Search for the cell housing the specified text and yield its [X, Y] center coordinate. 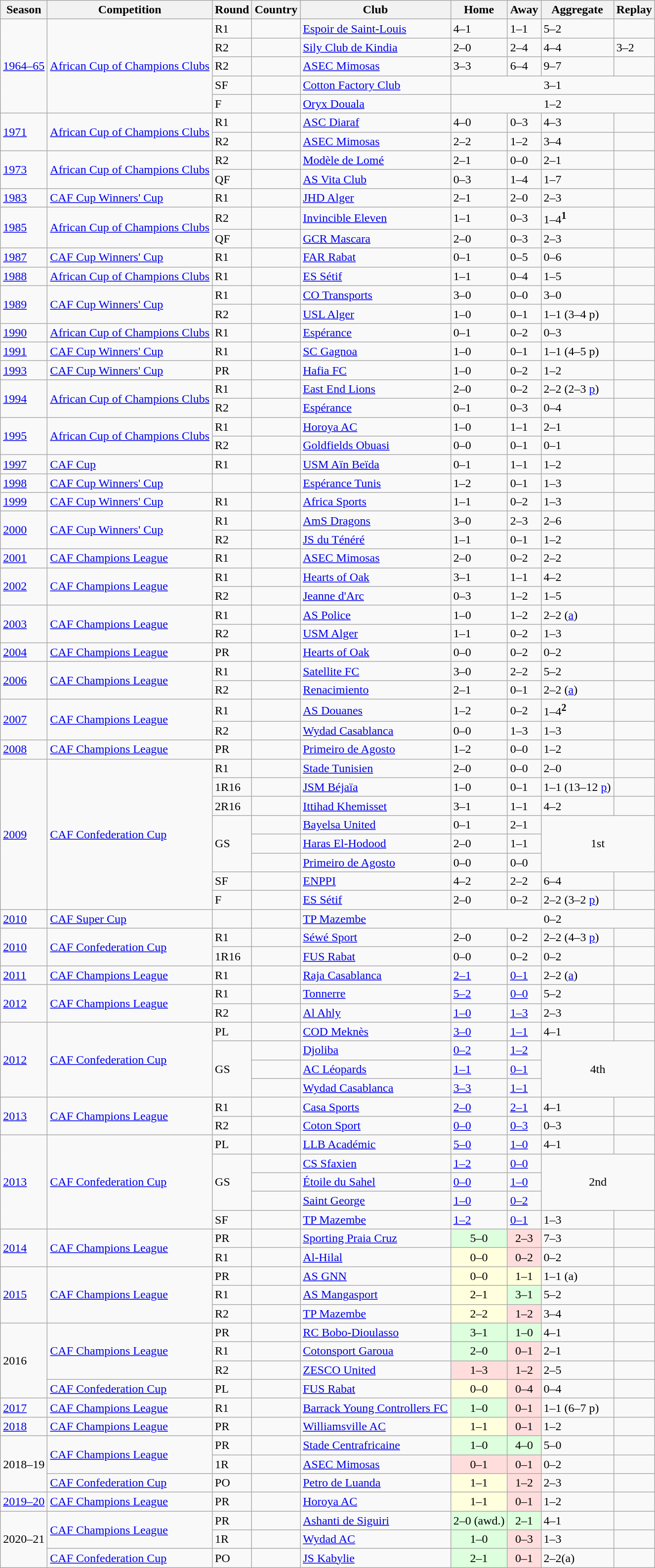
ASC Diaraf [375, 123]
2019–20 [24, 1502]
Williamsville AC [375, 1426]
0–5 [524, 257]
1971 [24, 132]
2000 [24, 530]
2004 [24, 652]
1997 [24, 464]
COD Meknès [375, 1032]
FAR Rabat [375, 257]
1–1 (4–5 p) [577, 351]
Saint George [375, 1201]
USM Alger [375, 633]
1999 [24, 502]
CO Transports [375, 295]
2–4 [524, 47]
AS GNN [375, 1276]
2R16 [232, 806]
USM Aïn Beïda [375, 464]
ENPPI [375, 881]
2018–19 [24, 1464]
Season [24, 10]
2009 [24, 834]
2008 [24, 749]
Aggregate [577, 10]
2007 [24, 720]
1987 [24, 257]
GCR Mascara [375, 239]
Competition [130, 10]
2018 [24, 1426]
Djoliba [375, 1050]
AS Vita Club [375, 179]
1964–65 [24, 66]
Away [524, 10]
Country [276, 10]
2002 [24, 586]
1988 [24, 276]
1991 [24, 351]
1–41 [577, 218]
2–2(a) [577, 1558]
JHD Alger [375, 198]
USL Alger [375, 314]
2–2 (2–3 p) [577, 389]
Espérance Tunis [375, 483]
ZESCO United [375, 1370]
Haras El-Hodood [375, 843]
Wydad AC [375, 1539]
0–6 [577, 257]
2015 [24, 1295]
1989 [24, 304]
Jeanne d'Arc [375, 596]
Al Ahly [375, 1013]
1–1 (13–12 p) [577, 787]
1985 [24, 227]
Replay [634, 10]
AS Police [375, 615]
1–1 (a) [577, 1276]
2–2 (4–3 p) [577, 938]
1st [598, 843]
Home [479, 10]
Raja Casablanca [375, 975]
Satellite FC [375, 671]
CAF Cup [130, 464]
Africa Sports [375, 502]
Hafia FC [375, 370]
Cotton Factory Club [375, 85]
Goldfields Obuasi [375, 446]
Oryx Douala [375, 104]
Stade Tunisien [375, 768]
Séwé Sport [375, 938]
1994 [24, 398]
Casa Sports [375, 1107]
JSM Béjaïa [375, 787]
RC Bobo-Dioulasso [375, 1332]
AS Mangasport [375, 1295]
Cotonsport Garoua [375, 1351]
3–2 [634, 47]
Espoir de Saint-Louis [375, 29]
2–6 [577, 521]
Coton Sport [375, 1125]
East End Lions [375, 389]
4–3 [577, 123]
AS Douanes [375, 710]
2017 [24, 1407]
1990 [24, 332]
Modèle de Lomé [375, 160]
1–1 (6–7 p) [577, 1407]
4–4 [577, 47]
7–3 [577, 1238]
1–4 [524, 179]
Bayelsa United [375, 825]
2011 [24, 975]
2–0 (awd.) [479, 1521]
Barrack Young Controllers FC [375, 1407]
2003 [24, 624]
Al-Hilal [375, 1257]
CAF Super Cup [130, 919]
Sporting Praia Cruz [375, 1238]
1–42 [577, 710]
2–2 (3–2 p) [577, 900]
2014 [24, 1248]
1995 [24, 436]
SC Gagnoa [375, 351]
2–5 [577, 1370]
CS Sfaxien [375, 1163]
9–7 [577, 66]
Round [232, 10]
1998 [24, 483]
1–1 (3–4 p) [577, 314]
Club [375, 10]
1993 [24, 370]
Invincible Eleven [375, 218]
Stade Centrafricaine [375, 1445]
4th [598, 1069]
Tonnerre [375, 994]
2016 [24, 1361]
AmS Dragons [375, 521]
Petro de Luanda [375, 1483]
LLB Académic [375, 1144]
Sily Club de Kindia [375, 47]
1–7 [577, 179]
2001 [24, 558]
Ashanti de Siguiri [375, 1521]
1983 [24, 198]
JS Kabylie [375, 1558]
Ittihad Khemisset [375, 806]
Étoile du Sahel [375, 1182]
JS du Ténéré [375, 539]
AC Léopards [375, 1069]
2006 [24, 680]
2nd [598, 1182]
Renacimiento [375, 690]
1973 [24, 169]
2020–21 [24, 1539]
